Locate the cell with the specified text and output its (x, y) center coordinate. 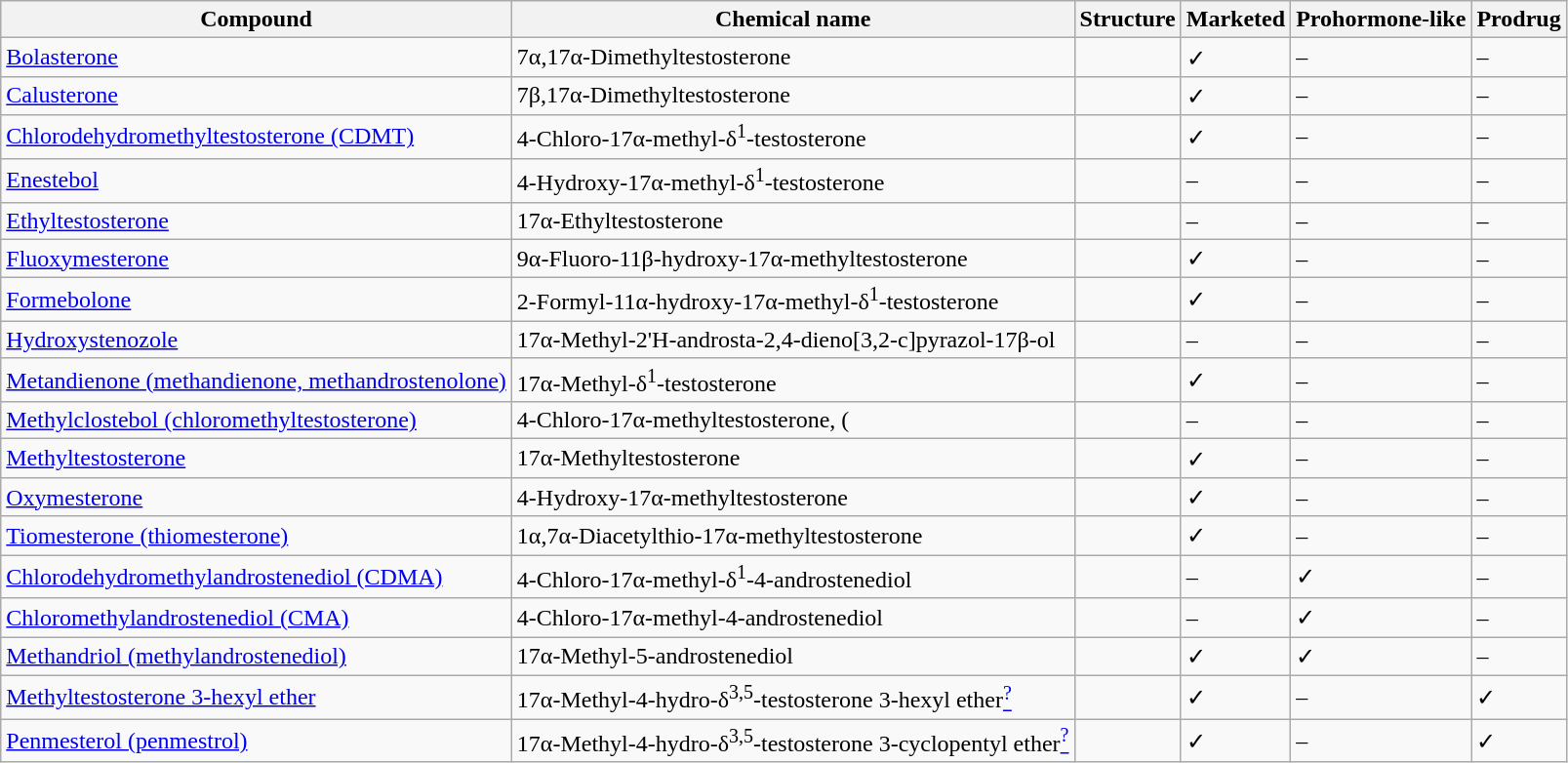
1α,7α-Diacetylthio-17α-methyltestosterone (792, 536)
4-Chloro-17α-methyl-δ1-4-androstenediol (792, 578)
Tiomesterone (thiomesterone) (257, 536)
Marketed (1235, 20)
4-Chloro-17α-methyl-4-androstenediol (792, 618)
Methyltestosterone (257, 459)
Chlorodehydromethyltestosterone (CDMT) (257, 137)
Prohormone-like (1382, 20)
4-Chloro-17α-methyl-δ1-testosterone (792, 137)
Chemical name (792, 20)
7β,17α-Dimethyltestosterone (792, 96)
Methyltestosterone 3-hexyl ether (257, 697)
Chloromethylandrostenediol (CMA) (257, 618)
Prodrug (1518, 20)
Methylclostebol (chloromethyltestosterone) (257, 421)
Formebolone (257, 301)
17α-Methyl-4-hydro-δ3,5-testosterone 3-hexyl ether? (792, 697)
17α-Ethyltestosterone (792, 221)
7α,17α-Dimethyltestosterone (792, 58)
Compound (257, 20)
4-Hydroxy-17α-methyl-δ1-testosterone (792, 180)
Hydroxystenozole (257, 340)
17α-Methyl-2'H-androsta-2,4-dieno[3,2-c]pyrazol-17β-ol (792, 340)
17α-Methyl-5-androstenediol (792, 657)
Calusterone (257, 96)
Chlorodehydromethylandrostenediol (CDMA) (257, 578)
2-Formyl-11α-hydroxy-17α-methyl-δ1-testosterone (792, 301)
Structure (1128, 20)
17α-Methyl-δ1-testosterone (792, 381)
4-Hydroxy-17α-methyltestosterone (792, 497)
9α-Fluoro-11β-hydroxy-17α-methyltestosterone (792, 259)
17α-Methyl-4-hydro-δ3,5-testosterone 3-cyclopentyl ether? (792, 742)
Oxymesterone (257, 497)
17α-Methyltestosterone (792, 459)
Enestebol (257, 180)
Metandienone (methandienone, methandrostenolone) (257, 381)
Bolasterone (257, 58)
Methandriol (methylandrostenediol) (257, 657)
Fluoxymesterone (257, 259)
Penmesterol (penmestrol) (257, 742)
4-Chloro-17α-methyltestosterone, ( (792, 421)
Ethyltestosterone (257, 221)
